Pinpoint the cell where the given text exists, returning its [X, Y] midpoint coordinate. 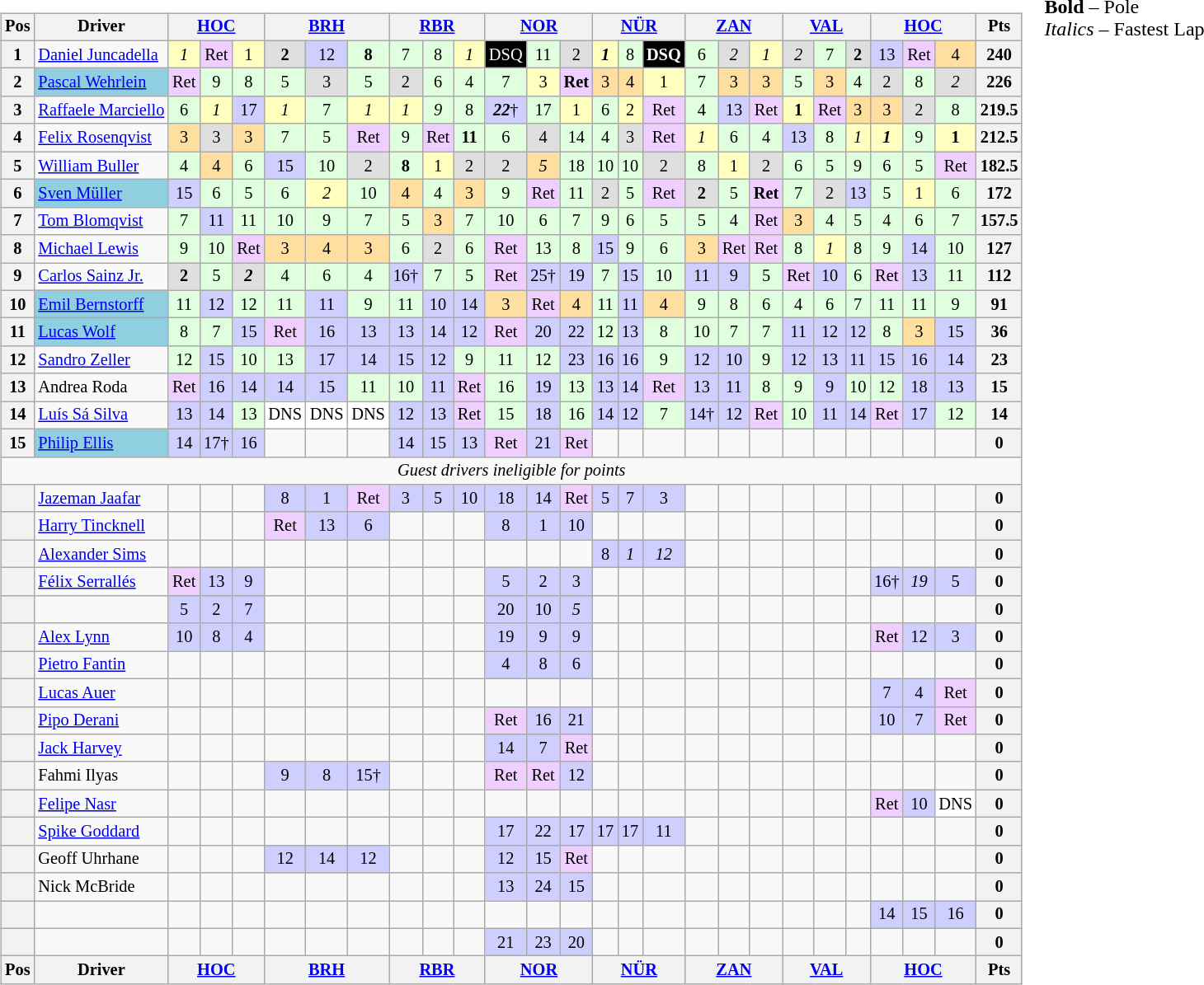
36 [999, 332]
219.5 [999, 110]
Daniel Juncadella [101, 54]
Philip Ellis [101, 443]
14† [702, 415]
112 [999, 277]
Sandro Zeller [101, 360]
Michael Lewis [101, 249]
Fahmi Ilyas [101, 776]
Spike Goddard [101, 832]
Sven Müller [101, 194]
Félix Serrallés [101, 582]
Felix Rosenqvist [101, 138]
Raffaele Marciello [101, 110]
Pietro Fantin [101, 665]
Luís Sá Silva [101, 415]
17† [216, 443]
Pipo Derani [101, 720]
22† [506, 110]
Felipe Nasr [101, 804]
25† [543, 277]
15† [368, 776]
Lucas Auer [101, 692]
226 [999, 82]
127 [999, 249]
Emil Bernstorff [101, 304]
Carlos Sainz Jr. [101, 277]
Andrea Roda [101, 387]
Guest drivers ineligible for points [511, 471]
Jazeman Jaafar [101, 499]
Pascal Wehrlein [101, 82]
157.5 [999, 221]
212.5 [999, 138]
240 [999, 54]
Harry Tincknell [101, 526]
Alexander Sims [101, 554]
Alex Lynn [101, 637]
24 [543, 887]
Tom Blomqvist [101, 221]
Jack Harvey [101, 748]
Geoff Uhrhane [101, 859]
182.5 [999, 166]
172 [999, 194]
91 [999, 304]
William Buller [101, 166]
Lucas Wolf [101, 332]
Nick McBride [101, 887]
